For the text-containing cell, return its midpoint in [X, Y] coordinate format. 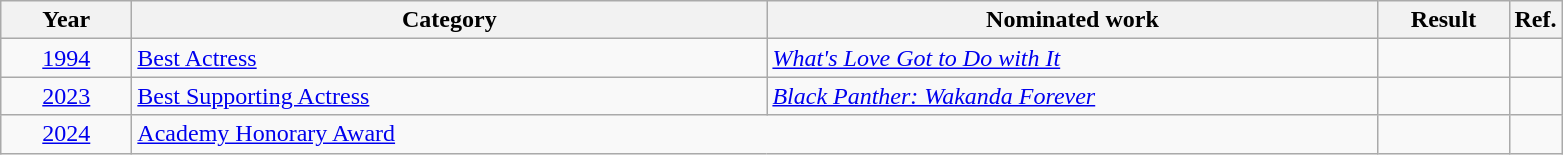
Year [66, 20]
Ref. [1536, 20]
Result [1444, 20]
Category [450, 20]
1994 [66, 58]
Best Supporting Actress [450, 96]
What's Love Got to Do with It [1072, 58]
Black Panther: Wakanda Forever [1072, 96]
2023 [66, 96]
Best Actress [450, 58]
2024 [66, 134]
Academy Honorary Award [755, 134]
Nominated work [1072, 20]
